Return [x, y] of the center of cell containing provided text 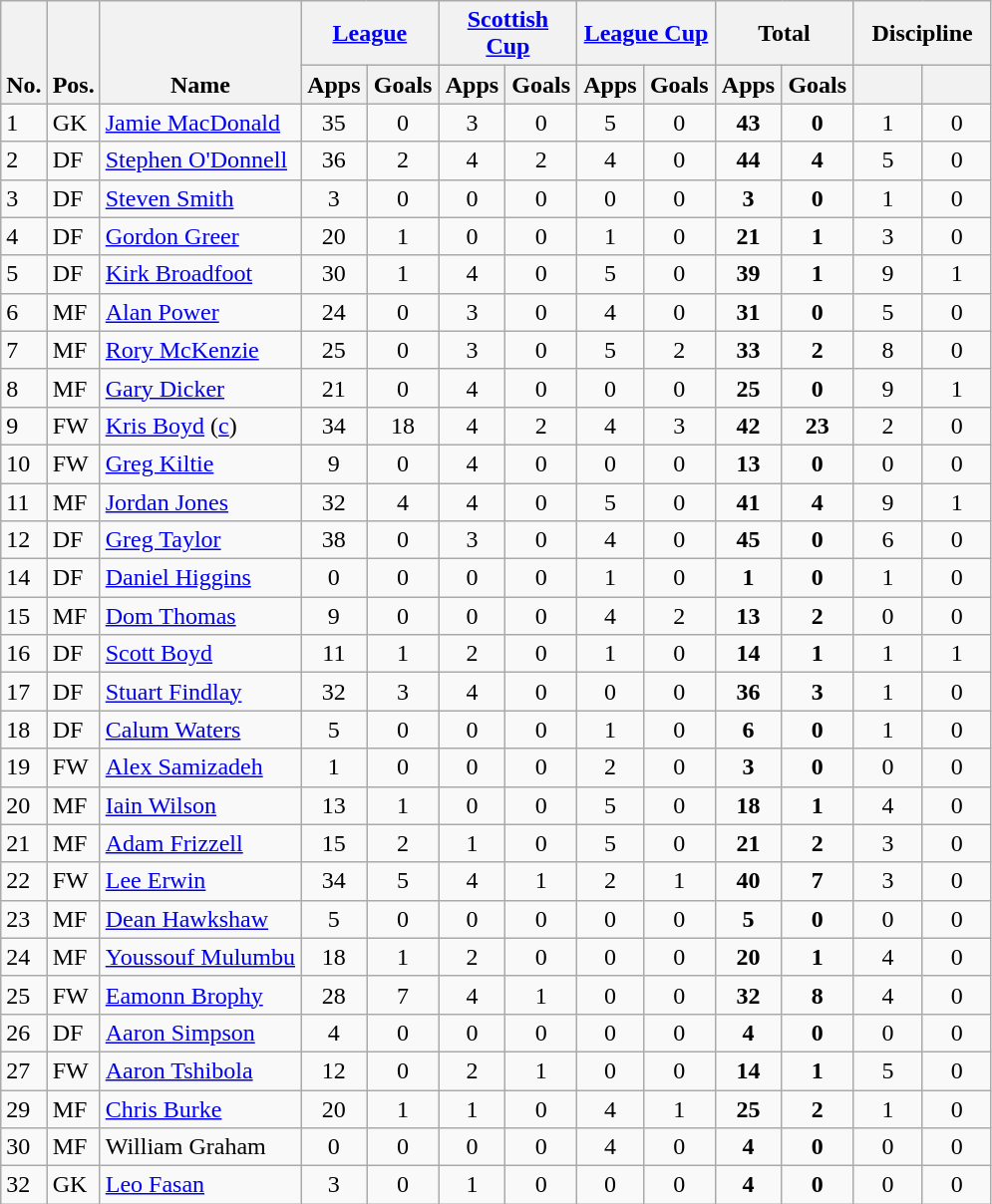
League [371, 34]
42 [748, 426]
Gary Dicker [199, 388]
38 [335, 540]
39 [748, 274]
No. [24, 52]
29 [24, 1109]
10 [24, 463]
Aaron Tshibola [199, 1070]
45 [748, 540]
Stephen O'Donnell [199, 160]
Kirk Broadfoot [199, 274]
Dom Thomas [199, 616]
Alan Power [199, 312]
40 [748, 881]
17 [24, 692]
Iain Wilson [199, 805]
16 [24, 654]
Adam Frizzell [199, 843]
43 [748, 123]
Aaron Simpson [199, 1033]
William Graham [199, 1147]
Scott Boyd [199, 654]
League Cup [646, 34]
Jordan Jones [199, 501]
Leo Fasan [199, 1185]
Kris Boyd (c) [199, 426]
Chris Burke [199, 1109]
Greg Kiltie [199, 463]
Eamonn Brophy [199, 995]
22 [24, 881]
Lee Erwin [199, 881]
Jamie MacDonald [199, 123]
Gordon Greer [199, 236]
Total [784, 34]
28 [335, 995]
Name [199, 52]
Dean Hawkshaw [199, 919]
27 [24, 1070]
31 [748, 312]
Greg Taylor [199, 540]
Scottish Cup [508, 34]
Alex Samizadeh [199, 767]
33 [748, 350]
Pos. [74, 52]
41 [748, 501]
19 [24, 767]
Discipline [923, 34]
Steven Smith [199, 198]
Stuart Findlay [199, 692]
Daniel Higgins [199, 578]
44 [748, 160]
35 [335, 123]
Youssouf Mulumbu [199, 957]
26 [24, 1033]
Calum Waters [199, 730]
Rory McKenzie [199, 350]
